Return the (X, Y) coordinate for the center point of the cell that contains the specified text.  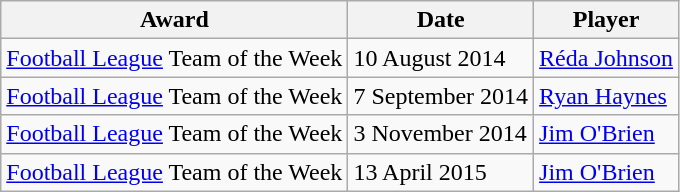
Réda Johnson (606, 58)
7 September 2014 (441, 96)
Player (606, 20)
Award (174, 20)
10 August 2014 (441, 58)
Ryan Haynes (606, 96)
Date (441, 20)
3 November 2014 (441, 134)
13 April 2015 (441, 172)
